Capture the cell that displays the provided text and extract its [x, y] central coordinate. 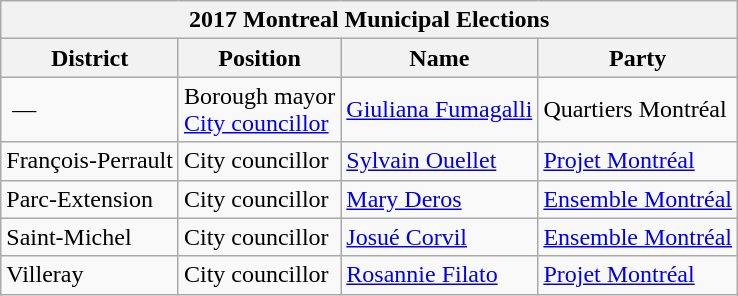
Villeray [90, 275]
2017 Montreal Municipal Elections [370, 20]
Rosannie Filato [440, 275]
Quartiers Montréal [638, 110]
Mary Deros [440, 199]
Parc-Extension [90, 199]
— [90, 110]
Borough mayorCity councillor [259, 110]
Giuliana Fumagalli [440, 110]
Josué Corvil [440, 237]
Position [259, 58]
Name [440, 58]
District [90, 58]
Party [638, 58]
Saint-Michel [90, 237]
Sylvain Ouellet [440, 161]
François-Perrault [90, 161]
